Provide the (X, Y) coordinate of the cell's center where the given text is located.  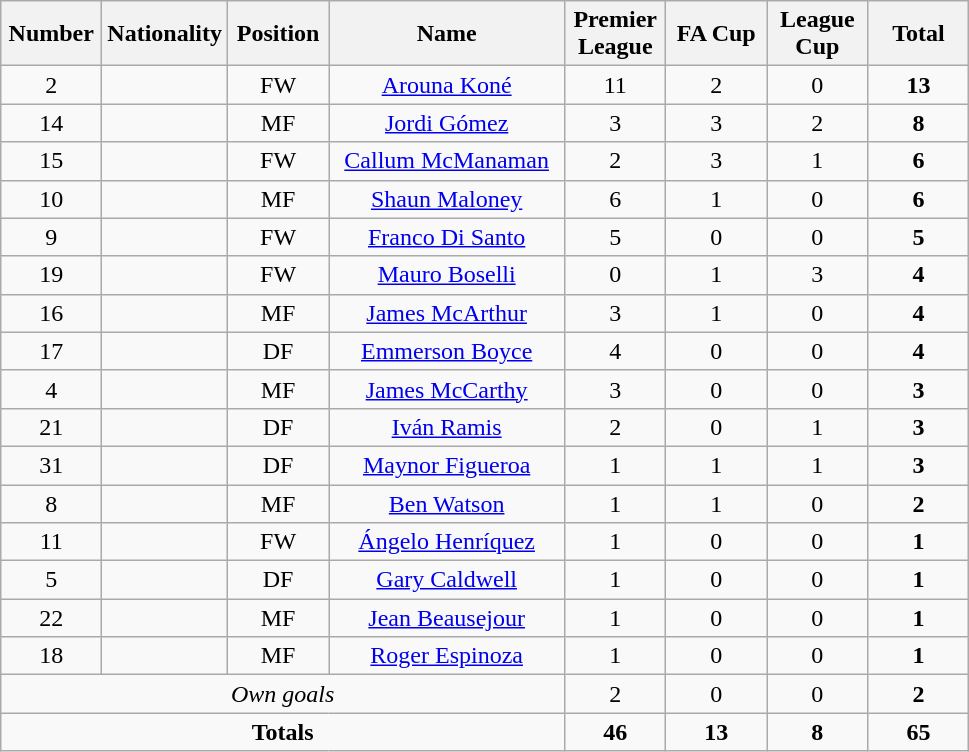
Franco Di Santo (447, 237)
Own goals (283, 694)
65 (918, 732)
Maynor Figueroa (447, 465)
James McCarthy (447, 389)
14 (52, 123)
Ben Watson (447, 503)
FA Cup (716, 34)
9 (52, 237)
46 (616, 732)
22 (52, 618)
Premier League (616, 34)
Nationality (165, 34)
Emmerson Boyce (447, 351)
League Cup (818, 34)
10 (52, 199)
15 (52, 161)
Jordi Gómez (447, 123)
Shaun Maloney (447, 199)
Roger Espinoza (447, 656)
Total (918, 34)
31 (52, 465)
Jean Beausejour (447, 618)
Iván Ramis (447, 427)
16 (52, 313)
Totals (283, 732)
21 (52, 427)
19 (52, 275)
18 (52, 656)
Number (52, 34)
Name (447, 34)
Gary Caldwell (447, 580)
Position (278, 34)
Ángelo Henríquez (447, 542)
James McArthur (447, 313)
Mauro Boselli (447, 275)
Arouna Koné (447, 85)
17 (52, 351)
Callum McManaman (447, 161)
